Locate the cell with the specified text and output its [x, y] center coordinate. 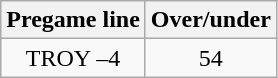
TROY –4 [74, 58]
Pregame line [74, 20]
54 [210, 58]
Over/under [210, 20]
